Determine the (X, Y) coordinate at the center of the cell enclosing the given text.  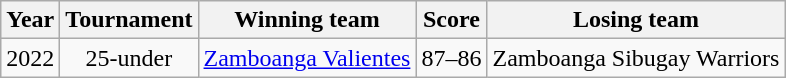
Losing team (636, 20)
Zamboanga Sibugay Warriors (636, 58)
87–86 (452, 58)
Zamboanga Valientes (307, 58)
Winning team (307, 20)
25-under (129, 58)
Tournament (129, 20)
2022 (30, 58)
Year (30, 20)
Score (452, 20)
